Capture the cell that displays the provided text and extract its [x, y] central coordinate. 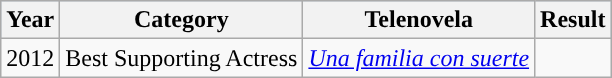
Telenovela [419, 20]
Category [182, 20]
Year [30, 20]
Result [573, 20]
Best Supporting Actress [182, 58]
2012 [30, 58]
Una familia con suerte [419, 58]
